Provide the (X, Y) coordinate of the cell's center where the given text is located.  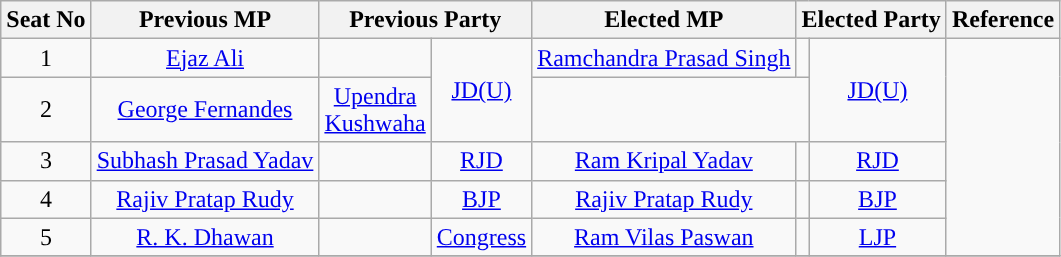
Previous Party (426, 20)
Elected Party (871, 20)
Ramchandra Prasad Singh (664, 58)
Upendra Kushwaha (375, 110)
2 (46, 110)
Reference (1002, 20)
R. K. Dhawan (205, 237)
LJP (878, 237)
3 (46, 161)
George Fernandes (205, 110)
4 (46, 199)
5 (46, 237)
Elected MP (664, 20)
Ejaz Ali (205, 58)
Ram Vilas Paswan (664, 237)
Previous MP (205, 20)
1 (46, 58)
Congress (481, 237)
Seat No (46, 20)
Ram Kripal Yadav (664, 161)
Subhash Prasad Yadav (205, 161)
